Return (x, y) of the center of cell containing provided text 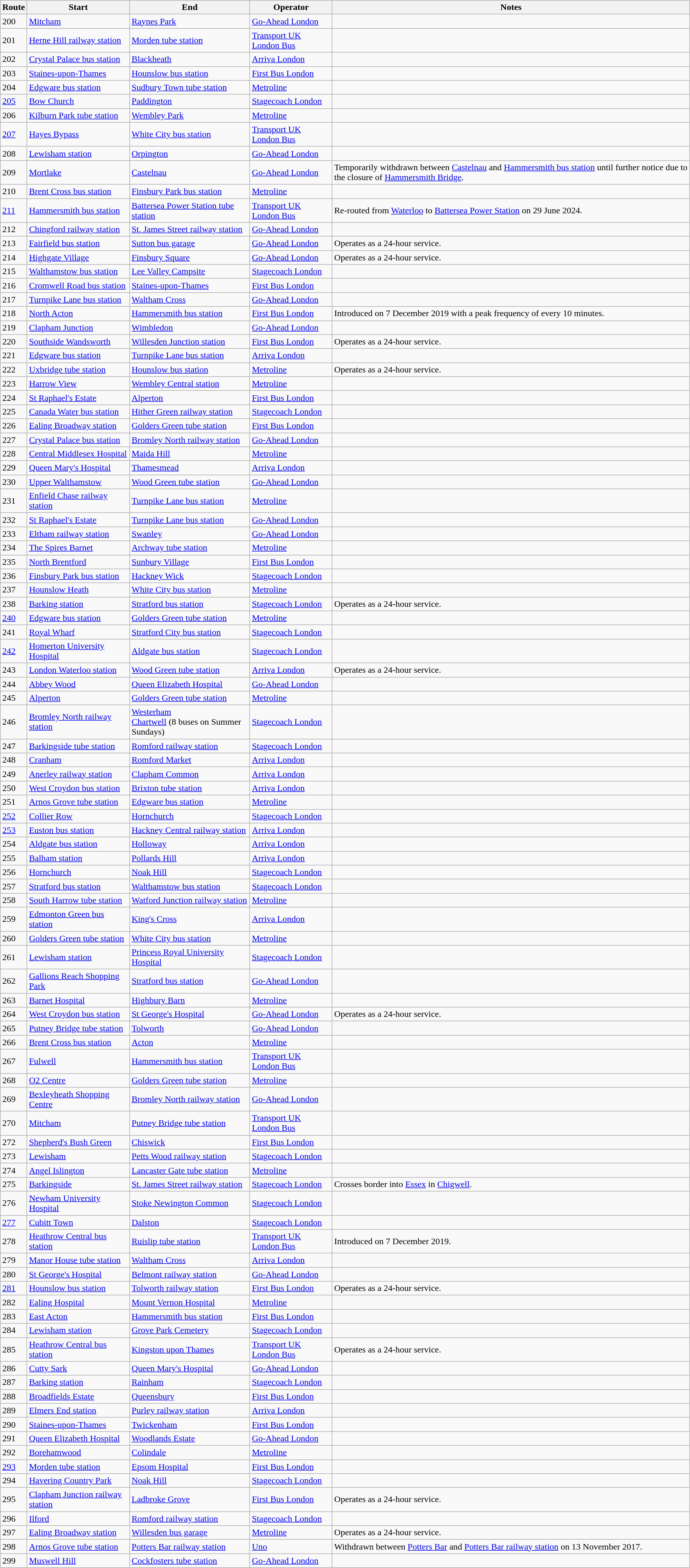
220 (14, 342)
Balham station (78, 858)
Colindale (189, 1452)
Brixton tube station (189, 788)
End (189, 7)
Hackney Central railway station (189, 830)
Start (78, 7)
279 (14, 1260)
Anerley railway station (78, 774)
Pollards Hill (189, 858)
257 (14, 886)
Manor House tube station (78, 1260)
Romford Market (189, 760)
The Spires Barnet (78, 548)
266 (14, 1042)
282 (14, 1302)
Cutty Sark (78, 1368)
Collier Row (78, 816)
204 (14, 87)
Maida Hill (189, 454)
Barnet Hospital (78, 1000)
201 (14, 41)
Eltham railway station (78, 534)
Highbury Barn (189, 1000)
202 (14, 59)
200 (14, 21)
Canada Water bus station (78, 412)
263 (14, 1000)
Havering Country Park (78, 1481)
244 (14, 684)
215 (14, 272)
Cockfosters tube station (189, 1561)
285 (14, 1349)
287 (14, 1382)
245 (14, 698)
253 (14, 830)
Barkingside tube station (78, 746)
212 (14, 230)
Borehamwood (78, 1452)
280 (14, 1274)
Watford Junction railway station (189, 900)
210 (14, 191)
East Acton (78, 1316)
Purley railway station (189, 1410)
Thamesmead (189, 468)
Petts Wood railway station (189, 1156)
211 (14, 210)
297 (14, 1533)
217 (14, 300)
218 (14, 314)
Holloway (189, 844)
252 (14, 816)
Clapham Junction railway station (78, 1499)
Operator (291, 7)
Clapham Common (189, 774)
Edmonton Green bus station (78, 919)
246 (14, 722)
Mortlake (78, 172)
Archway tube station (189, 548)
292 (14, 1452)
214 (14, 258)
232 (14, 520)
216 (14, 286)
Lancaster Gate tube station (189, 1170)
254 (14, 844)
Notes (511, 7)
Gallions Reach Shopping Park (78, 981)
Hayes Bypass (78, 134)
Uxbridge tube station (78, 370)
King's Cross (189, 919)
Homerton University Hospital (78, 651)
231 (14, 501)
Muswell Hill (78, 1561)
262 (14, 981)
278 (14, 1242)
Swanley (189, 534)
O2 Centre (78, 1080)
Princess Royal University Hospital (189, 957)
Chiswick (189, 1142)
295 (14, 1499)
Dalston (189, 1222)
225 (14, 412)
Tolworth railway station (189, 1288)
299 (14, 1561)
Re-routed from Waterloo to Battersea Power Station on 29 June 2024. (511, 210)
Herne Hill railway station (78, 41)
242 (14, 651)
250 (14, 788)
219 (14, 328)
283 (14, 1316)
208 (14, 153)
237 (14, 590)
Tolworth (189, 1028)
Royal Wharf (78, 632)
Fairfield bus station (78, 244)
Hackney Wick (189, 576)
205 (14, 101)
Upper Walthamstow (78, 482)
274 (14, 1170)
Uno (291, 1547)
227 (14, 440)
Wimbledon (189, 328)
247 (14, 746)
272 (14, 1142)
Euston bus station (78, 830)
235 (14, 562)
226 (14, 426)
206 (14, 115)
Wembley Park (189, 115)
213 (14, 244)
276 (14, 1203)
Southside Wandsworth (78, 342)
267 (14, 1061)
222 (14, 370)
Lee Valley Campsite (189, 272)
South Harrow tube station (78, 900)
London Waterloo station (78, 670)
Central Middlesex Hospital (78, 454)
241 (14, 632)
North Brentford (78, 562)
Barkingside (78, 1184)
Sutton bus garage (189, 244)
Twickenham (189, 1424)
Introduced on 7 December 2019 with a peak frequency of every 10 minutes. (511, 314)
Potters Bar railway station (189, 1547)
209 (14, 172)
Cromwell Road bus station (78, 286)
Enfield Chase railway station (78, 501)
Crosses border into Essex in Chigwell. (511, 1184)
207 (14, 134)
Elmers End station (78, 1410)
233 (14, 534)
North Acton (78, 314)
288 (14, 1396)
291 (14, 1438)
Grove Park Cemetery (189, 1330)
WesterhamChartwell (8 buses on Summer Sundays) (189, 722)
Woodlands Estate (189, 1438)
243 (14, 670)
273 (14, 1156)
Willesden Junction station (189, 342)
Abbey Wood (78, 684)
Hither Green railway station (189, 412)
264 (14, 1014)
Paddington (189, 101)
Chingford railway station (78, 230)
258 (14, 900)
261 (14, 957)
265 (14, 1028)
Castelnau (189, 172)
223 (14, 384)
Acton (189, 1042)
275 (14, 1184)
289 (14, 1410)
Rainham (189, 1382)
286 (14, 1368)
Willesden bus garage (189, 1533)
Raynes Park (189, 21)
Temporarily withdrawn between Castelnau and Hammersmith bus station until further notice due to the closure of Hammersmith Bridge. (511, 172)
Finsbury Square (189, 258)
230 (14, 482)
Ruislip tube station (189, 1242)
298 (14, 1547)
Harrow View (78, 384)
290 (14, 1424)
277 (14, 1222)
Ealing Hospital (78, 1302)
296 (14, 1519)
284 (14, 1330)
281 (14, 1288)
Stoke Newington Common (189, 1203)
234 (14, 548)
Introduced on 7 December 2019. (511, 1242)
Belmont railway station (189, 1274)
Cubitt Town (78, 1222)
Angel Islington (78, 1170)
Highgate Village (78, 258)
256 (14, 872)
Sunbury Village (189, 562)
Sudbury Town tube station (189, 87)
Queensbury (189, 1396)
259 (14, 919)
Hounslow Heath (78, 590)
Epsom Hospital (189, 1467)
Battersea Power Station tube station (189, 210)
248 (14, 760)
229 (14, 468)
Blackheath (189, 59)
255 (14, 858)
240 (14, 618)
Wembley Central station (189, 384)
Cranham (78, 760)
221 (14, 356)
228 (14, 454)
Stratford City bus station (189, 632)
Kingston upon Thames (189, 1349)
Orpington (189, 153)
Shepherd's Bush Green (78, 1142)
Mount Vernon Hospital (189, 1302)
260 (14, 938)
Bow Church (78, 101)
251 (14, 802)
238 (14, 604)
Clapham Junction (78, 328)
Newham University Hospital (78, 1203)
Withdrawn between Potters Bar and Potters Bar railway station on 13 November 2017. (511, 1547)
Route (14, 7)
Kilburn Park tube station (78, 115)
270 (14, 1123)
Bexleyheath Shopping Centre (78, 1099)
236 (14, 576)
Ilford (78, 1519)
224 (14, 398)
Ladbroke Grove (189, 1499)
203 (14, 73)
269 (14, 1099)
268 (14, 1080)
Broadfields Estate (78, 1396)
249 (14, 774)
293 (14, 1467)
Lewisham (78, 1156)
Fulwell (78, 1061)
294 (14, 1481)
